Determine the [x, y] coordinate at the center of the cell enclosing the given text.  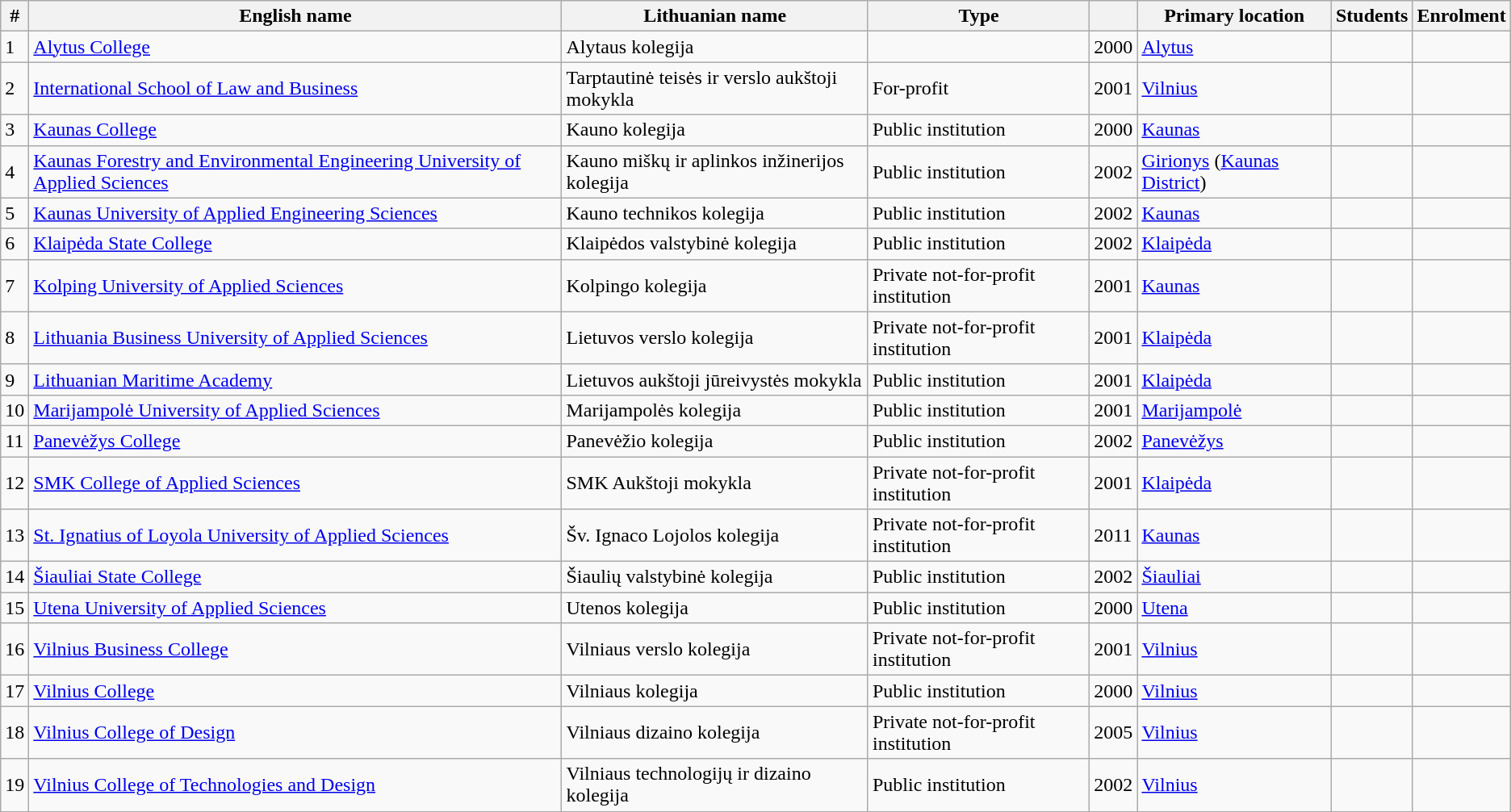
Marijampolė [1235, 410]
Vilnius Business College [295, 649]
17 [15, 691]
Utenos kolegija [715, 608]
Panevėžys [1235, 441]
English name [295, 16]
2 [15, 89]
Vilniaus verslo kolegija [715, 649]
SMK College of Applied Sciences [295, 483]
12 [15, 483]
Lietuvos verslo kolegija [715, 337]
Marijampolės kolegija [715, 410]
Alytus College [295, 47]
5 [15, 213]
Vilnius College of Design [295, 733]
Type [978, 16]
Kaunas College [295, 130]
Vilniaus dizaino kolegija [715, 733]
18 [15, 733]
Tarptautinė teisės ir verslo aukštoji mokykla [715, 89]
Lietuvos aukštoji jūreivystės mokykla [715, 379]
Panevėžio kolegija [715, 441]
Kauno technikos kolegija [715, 213]
For-profit [978, 89]
15 [15, 608]
Lithuanian name [715, 16]
Šiauliai [1235, 577]
8 [15, 337]
2005 [1114, 733]
Klaipėdos valstybinė kolegija [715, 244]
Vilnius College of Technologies and Design [295, 785]
Kaunas University of Applied Engineering Sciences [295, 213]
Vilnius College [295, 691]
# [15, 16]
Girionys (Kaunas District) [1235, 171]
Students [1371, 16]
6 [15, 244]
Marijampolė University of Applied Sciences [295, 410]
11 [15, 441]
9 [15, 379]
Lithuania Business University of Applied Sciences [295, 337]
Šv. Ignaco Lojolos kolegija [715, 536]
Lithuanian Maritime Academy [295, 379]
14 [15, 577]
Vilniaus kolegija [715, 691]
Kauno miškų ir aplinkos inžinerijos kolegija [715, 171]
10 [15, 410]
Kauno kolegija [715, 130]
19 [15, 785]
Alytaus kolegija [715, 47]
4 [15, 171]
International School of Law and Business [295, 89]
Enrolment [1461, 16]
SMK Aukštoji mokykla [715, 483]
1 [15, 47]
Panevėžys College [295, 441]
Šiaulių valstybinė kolegija [715, 577]
Alytus [1235, 47]
Kolping University of Applied Sciences [295, 286]
Klaipėda State College [295, 244]
16 [15, 649]
13 [15, 536]
7 [15, 286]
Vilniaus technologijų ir dizaino kolegija [715, 785]
Utena University of Applied Sciences [295, 608]
St. Ignatius of Loyola University of Applied Sciences [295, 536]
Šiauliai State College [295, 577]
Kaunas Forestry and Environmental Engineering University of Applied Sciences [295, 171]
2011 [1114, 536]
3 [15, 130]
Primary location [1235, 16]
Kolpingo kolegija [715, 286]
Utena [1235, 608]
